Pinpoint the cell where the given text exists, returning its (x, y) midpoint coordinate. 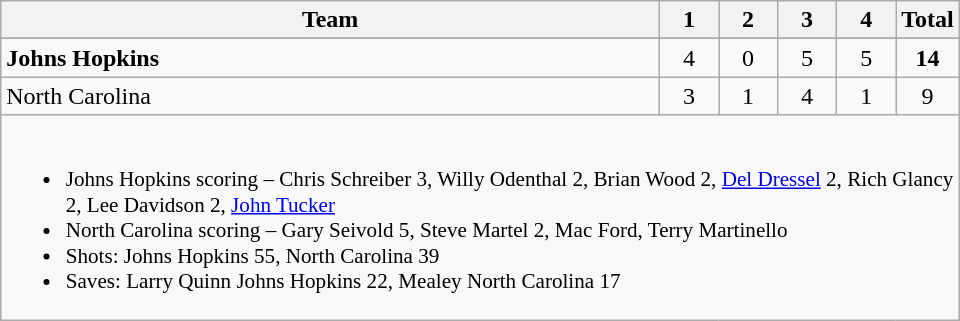
14 (928, 58)
2 (748, 20)
Johns Hopkins (330, 58)
9 (928, 96)
Total (928, 20)
North Carolina (330, 96)
0 (748, 58)
Team (330, 20)
